Detect which cell encompasses the target text, then output its (x, y) center coordinate. 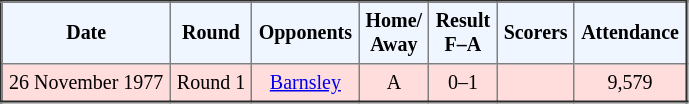
9,579 (630, 83)
0–1 (463, 83)
ResultF–A (463, 33)
Round (211, 33)
A (394, 83)
Round 1 (211, 83)
Scorers (536, 33)
26 November 1977 (86, 83)
Opponents (306, 33)
Home/Away (394, 33)
Attendance (630, 33)
Barnsley (306, 83)
Date (86, 33)
